Determine the [x, y] coordinate at the center of the cell enclosing the given text.  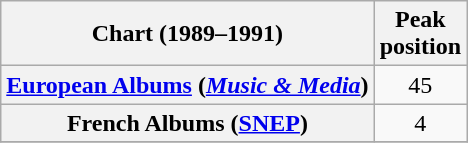
Chart (1989–1991) [188, 34]
45 [420, 85]
French Albums (SNEP) [188, 123]
European Albums (Music & Media) [188, 85]
4 [420, 123]
Peakposition [420, 34]
